Return [X, Y] of the center of cell containing provided text 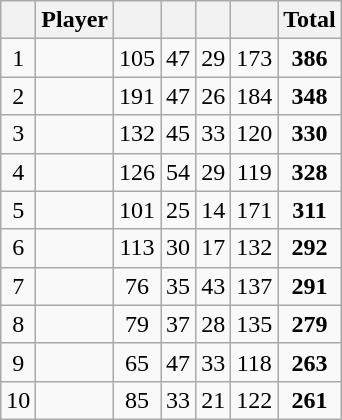
119 [254, 172]
14 [214, 210]
3 [18, 134]
85 [138, 400]
261 [310, 400]
26 [214, 96]
348 [310, 96]
43 [214, 286]
5 [18, 210]
45 [178, 134]
135 [254, 324]
35 [178, 286]
386 [310, 58]
291 [310, 286]
4 [18, 172]
126 [138, 172]
173 [254, 58]
37 [178, 324]
120 [254, 134]
6 [18, 248]
118 [254, 362]
21 [214, 400]
292 [310, 248]
Total [310, 20]
113 [138, 248]
2 [18, 96]
Player [75, 20]
17 [214, 248]
330 [310, 134]
105 [138, 58]
76 [138, 286]
30 [178, 248]
1 [18, 58]
311 [310, 210]
101 [138, 210]
25 [178, 210]
137 [254, 286]
263 [310, 362]
9 [18, 362]
28 [214, 324]
54 [178, 172]
184 [254, 96]
171 [254, 210]
10 [18, 400]
279 [310, 324]
122 [254, 400]
7 [18, 286]
191 [138, 96]
79 [138, 324]
65 [138, 362]
328 [310, 172]
8 [18, 324]
